Determine the [x, y] coordinate at the center of the cell enclosing the given text.  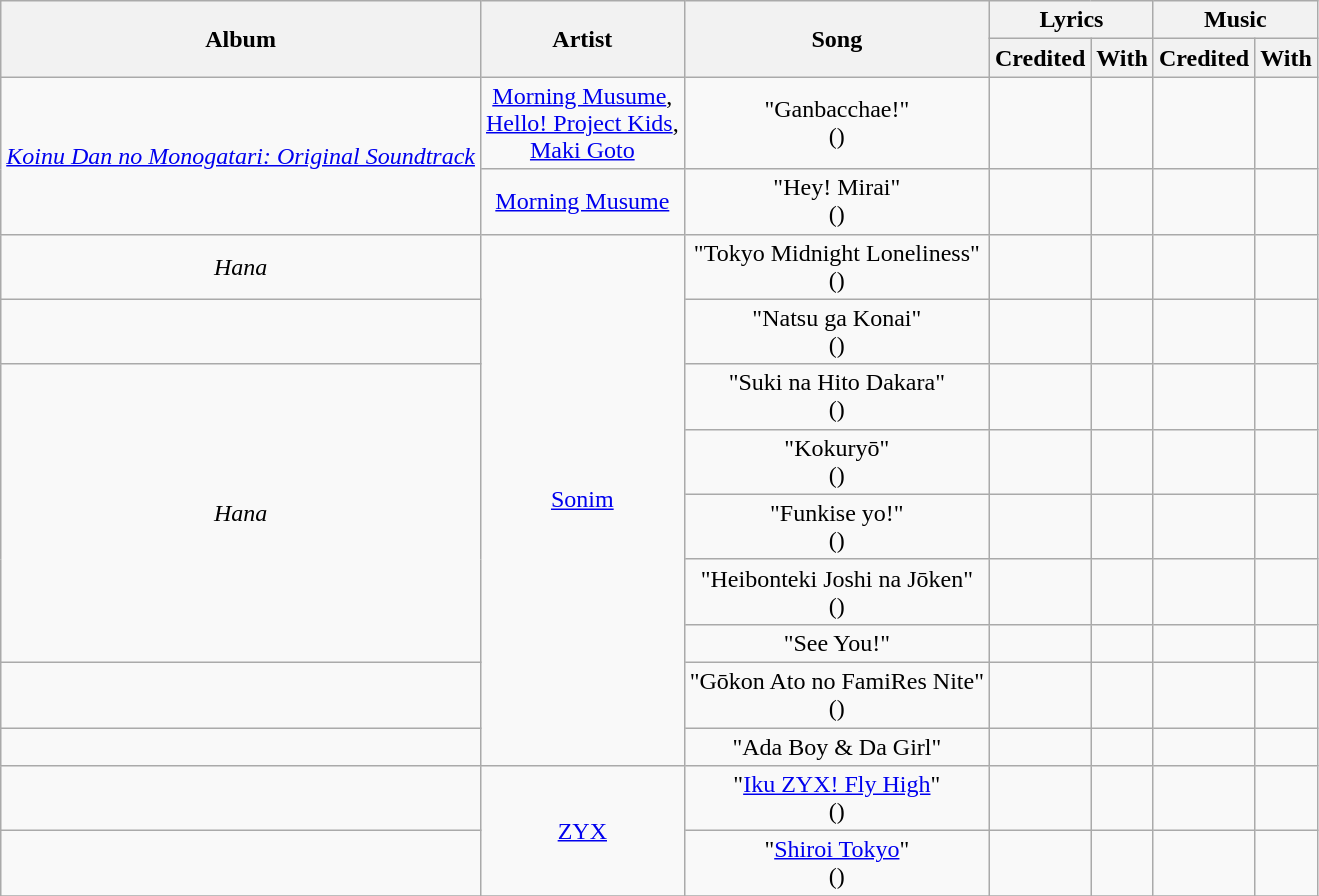
"Heibonteki Joshi na Jōken"() [836, 592]
"Tokyo Midnight Loneliness"() [836, 266]
Album [241, 39]
"Funkise yo!"() [836, 526]
"Gōkon Ato no FamiRes Nite"() [836, 694]
ZYX [582, 831]
"Iku ZYX! Fly High"() [836, 798]
Morning Musume [582, 202]
"Shiroi Tokyo"() [836, 864]
"Natsu ga Konai"() [836, 332]
Morning Musume,Hello! Project Kids,Maki Goto [582, 123]
Koinu Dan no Monogatari: Original Soundtrack [241, 156]
Lyrics [1071, 20]
"Suki na Hito Dakara"() [836, 396]
"See You!" [836, 643]
Song [836, 39]
"Ada Boy & Da Girl" [836, 747]
"Kokuryō"() [836, 462]
Music [1235, 20]
Artist [582, 39]
"Ganbacchae!"() [836, 123]
"Hey! Mirai"() [836, 202]
Sonim [582, 500]
